For the text-containing cell, return its midpoint in (x, y) coordinate format. 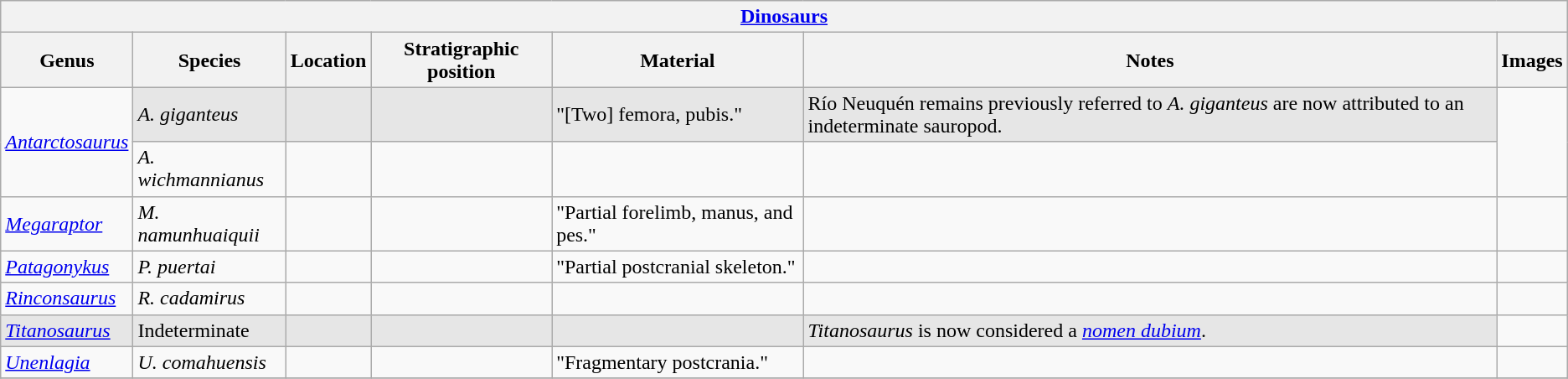
"[Two] femora, pubis." (678, 114)
Titanosaurus is now considered a nomen dubium. (1150, 330)
Río Neuquén remains previously referred to A. giganteus are now attributed to an indeterminate sauropod. (1150, 114)
Megaraptor (67, 223)
Dinosaurs (784, 17)
U. comahuensis (209, 362)
A. wichmannianus (209, 169)
Location (328, 60)
Unenlagia (67, 362)
R. cadamirus (209, 299)
Genus (67, 60)
M. namunhuaiquii (209, 223)
Material (678, 60)
A. giganteus (209, 114)
Patagonykus (67, 267)
P. puertai (209, 267)
Notes (1150, 60)
Indeterminate (209, 330)
Species (209, 60)
Titanosaurus (67, 330)
"Partial forelimb, manus, and pes." (678, 223)
Stratigraphic position (462, 60)
"Fragmentary postcrania." (678, 362)
Antarctosaurus (67, 142)
Images (1532, 60)
Rinconsaurus (67, 299)
"Partial postcranial skeleton." (678, 267)
